Capture the cell that displays the provided text and extract its [X, Y] central coordinate. 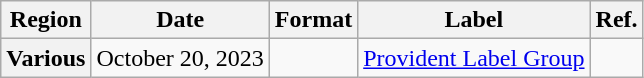
Format [313, 20]
Region [46, 20]
October 20, 2023 [180, 58]
Ref. [616, 20]
Date [180, 20]
Various [46, 58]
Label [474, 20]
Provident Label Group [474, 58]
